Search for the cell housing the specified text and yield its (X, Y) center coordinate. 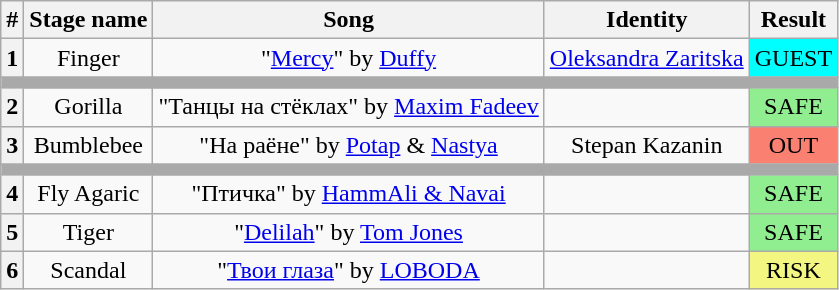
Stage name (88, 20)
5 (12, 232)
Identity (646, 20)
Result (793, 20)
3 (12, 145)
4 (12, 194)
Bumblebee (88, 145)
Song (348, 20)
OUT (793, 145)
Gorilla (88, 107)
GUEST (793, 58)
RISK (793, 270)
"На раёне" by Potap & Nastya (348, 145)
2 (12, 107)
Tiger (88, 232)
Oleksandra Zaritska (646, 58)
Finger (88, 58)
"Птичка" by HammAli & Navai (348, 194)
Scandal (88, 270)
Stepan Kazanin (646, 145)
"Mercy" by Duffy (348, 58)
"Твои глаза" by LOBODA (348, 270)
"Delilah" by Tom Jones (348, 232)
1 (12, 58)
"Танцы на стёклах" by Maxim Fadeev (348, 107)
# (12, 20)
Fly Agaric (88, 194)
6 (12, 270)
